Return the [x, y] coordinate for the center point of the cell that contains the specified text.  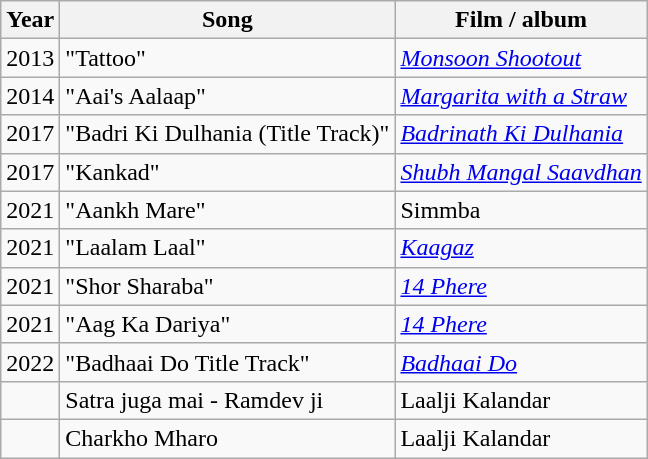
Satra juga mai - Ramdev ji [228, 400]
Simmba [521, 210]
Margarita with a Straw [521, 96]
"Laalam Laal" [228, 248]
2022 [30, 362]
2013 [30, 58]
"Aai's Aalaap" [228, 96]
"Badhaai Do Title Track" [228, 362]
"Aankh Mare" [228, 210]
Film / album [521, 20]
Shubh Mangal Saavdhan [521, 172]
2014 [30, 96]
Badrinath Ki Dulhania [521, 134]
Kaagaz [521, 248]
Song [228, 20]
"Shor Sharaba" [228, 286]
"Badri Ki Dulhania (Title Track)" [228, 134]
Year [30, 20]
"Aag Ka Dariya" [228, 324]
Monsoon Shootout [521, 58]
"Kankad" [228, 172]
"Tattoo" [228, 58]
Charkho Mharo [228, 438]
Badhaai Do [521, 362]
